Scan for the cell matching the given text and deliver its (X, Y) coordinate at center. 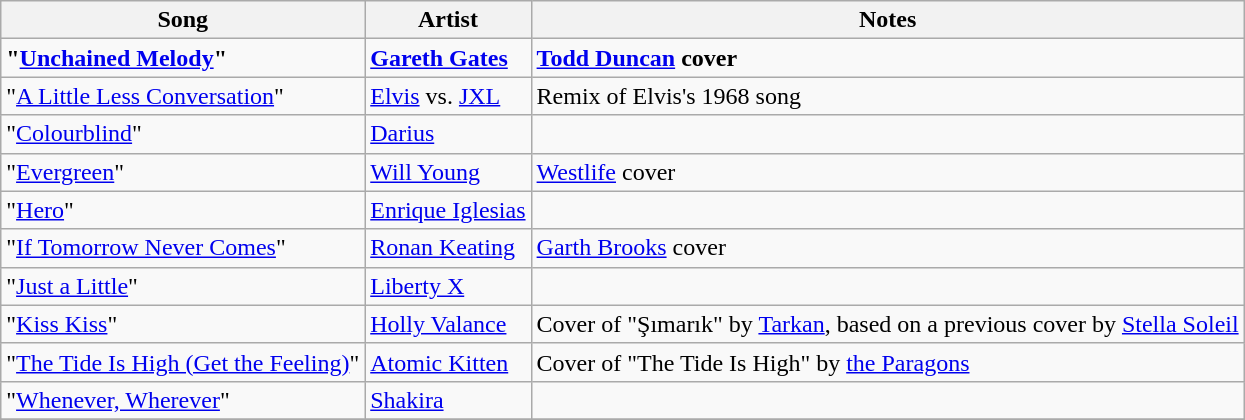
"Hero" (183, 210)
Darius (448, 134)
Enrique Iglesias (448, 210)
Remix of Elvis's 1968 song (888, 96)
Elvis vs. JXL (448, 96)
"Evergreen" (183, 172)
Cover of "Şımarık" by Tarkan, based on a previous cover by Stella Soleil (888, 324)
Atomic Kitten (448, 362)
Artist (448, 20)
"Just a Little" (183, 286)
Song (183, 20)
Shakira (448, 400)
"A Little Less Conversation" (183, 96)
"The Tide Is High (Get the Feeling)" (183, 362)
Westlife cover (888, 172)
Will Young (448, 172)
Garth Brooks cover (888, 248)
Cover of "The Tide Is High" by the Paragons (888, 362)
"Colourblind" (183, 134)
"Unchained Melody" (183, 58)
Ronan Keating (448, 248)
Todd Duncan cover (888, 58)
Gareth Gates (448, 58)
"Whenever, Wherever" (183, 400)
Notes (888, 20)
Holly Valance (448, 324)
"Kiss Kiss" (183, 324)
"If Tomorrow Never Comes" (183, 248)
Liberty X (448, 286)
